Return the (X, Y) coordinate for the center point of the cell that contains the specified text.  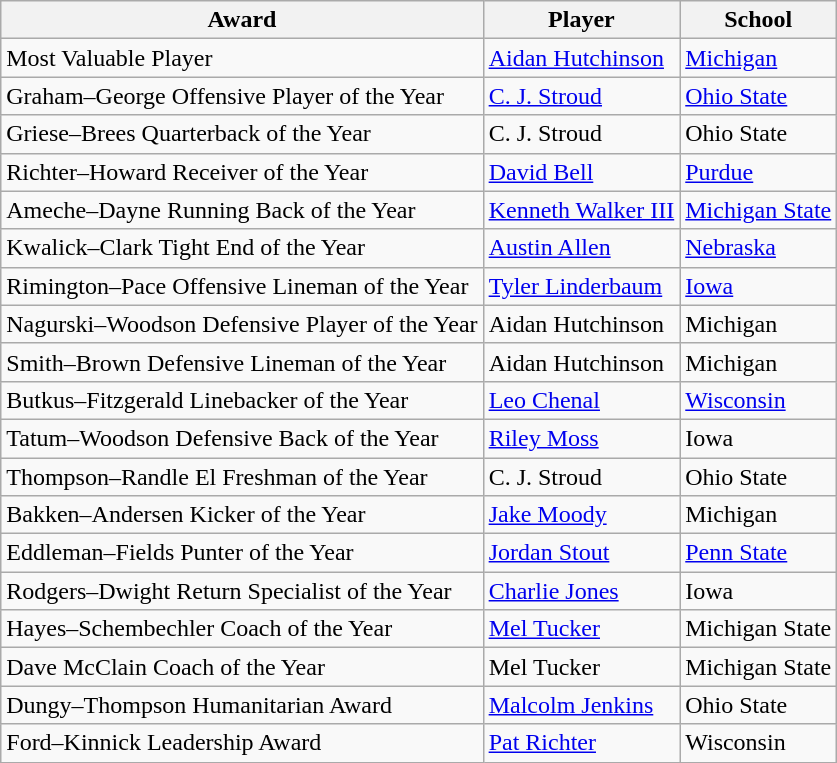
Leo Chenal (582, 400)
Rimington–Pace Offensive Lineman of the Year (242, 286)
Rodgers–Dwight Return Specialist of the Year (242, 591)
Tyler Linderbaum (582, 286)
Riley Moss (582, 438)
Griese–Brees Quarterback of the Year (242, 134)
Dungy–Thompson Humanitarian Award (242, 705)
Pat Richter (582, 743)
Kenneth Walker III (582, 210)
Jordan Stout (582, 553)
Nagurski–Woodson Defensive Player of the Year (242, 324)
Award (242, 20)
David Bell (582, 172)
Malcolm Jenkins (582, 705)
Smith–Brown Defensive Lineman of the Year (242, 362)
Butkus–Fitzgerald Linebacker of the Year (242, 400)
Player (582, 20)
Austin Allen (582, 248)
Richter–Howard Receiver of the Year (242, 172)
Ford–Kinnick Leadership Award (242, 743)
Kwalick–Clark Tight End of the Year (242, 248)
Bakken–Andersen Kicker of the Year (242, 515)
Ameche–Dayne Running Back of the Year (242, 210)
Graham–George Offensive Player of the Year (242, 96)
Dave McClain Coach of the Year (242, 667)
Most Valuable Player (242, 58)
Thompson–Randle El Freshman of the Year (242, 477)
Penn State (758, 553)
School (758, 20)
Jake Moody (582, 515)
Purdue (758, 172)
Nebraska (758, 248)
Tatum–Woodson Defensive Back of the Year (242, 438)
Hayes–Schembechler Coach of the Year (242, 629)
Charlie Jones (582, 591)
Eddleman–Fields Punter of the Year (242, 553)
